Output the [x, y] coordinate of the center of the cell containing the given text.  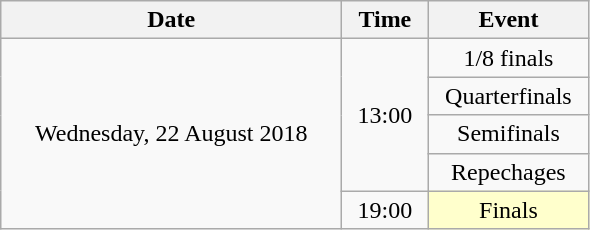
Finals [508, 210]
19:00 [385, 210]
Time [385, 20]
Event [508, 20]
Repechages [508, 172]
Wednesday, 22 August 2018 [172, 134]
Date [172, 20]
Quarterfinals [508, 96]
Semifinals [508, 134]
1/8 finals [508, 58]
13:00 [385, 115]
